Scan for the cell matching the given text and deliver its (x, y) coordinate at center. 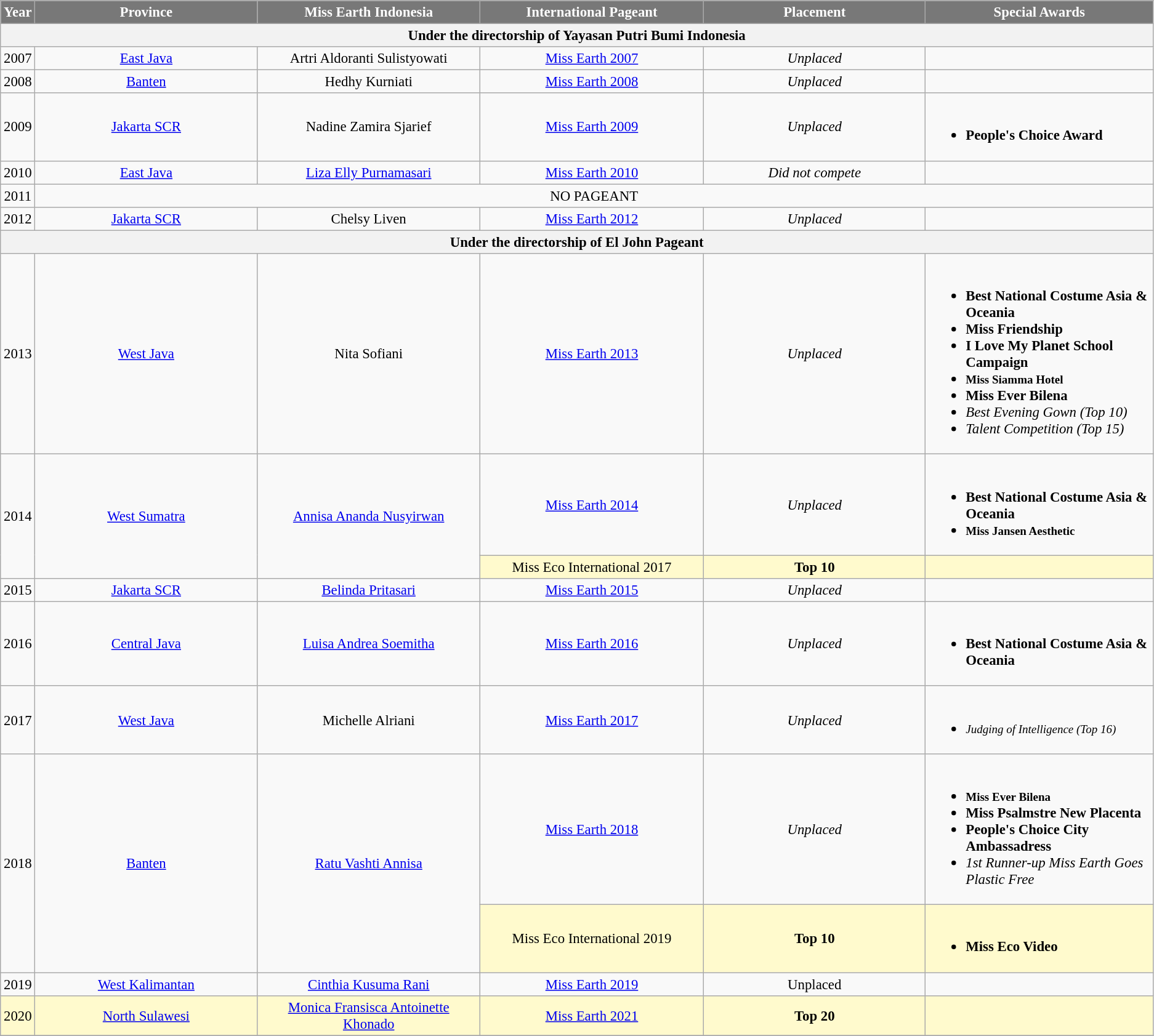
Miss Earth 2013 (591, 354)
2009 (18, 127)
West Kalimantan (147, 984)
Miss Earth 2017 (591, 720)
Miss Earth 2009 (591, 127)
Best National Costume Asia & OceaniaMiss Jansen Aesthetic (1039, 505)
Miss Eco International 2019 (591, 939)
Miss Ever BilenaMiss Psalmstre New PlacentaPeople's Choice City Ambassadress1st Runner-up Miss Earth Goes Plastic Free (1039, 830)
Best National Costume Asia & Oceania (1039, 644)
Miss Earth 2007 (591, 58)
North Sulawesi (147, 1016)
Miss Earth 2016 (591, 644)
Province (147, 12)
Chelsy Liven (369, 219)
2010 (18, 172)
2019 (18, 984)
Judging of Intelligence (Top 16) (1039, 720)
People's Choice Award (1039, 127)
Artri Aldoranti Sulistyowati (369, 58)
Miss Earth 2015 (591, 590)
Hedhy Kurniati (369, 82)
Nita Sofiani (369, 354)
2018 (18, 863)
Luisa Andrea Soemitha (369, 644)
Miss Earth 2008 (591, 82)
International Pageant (591, 12)
Michelle Alriani (369, 720)
Miss Earth 2021 (591, 1016)
2020 (18, 1016)
Miss Earth 2018 (591, 830)
Miss Eco Video (1039, 939)
Miss Earth Indonesia (369, 12)
Miss Earth 2010 (591, 172)
2007 (18, 58)
Liza Elly Purnamasari (369, 172)
Miss Earth 2019 (591, 984)
Placement (815, 12)
2011 (18, 196)
Central Java (147, 644)
Under the directorship of Yayasan Putri Bumi Indonesia (577, 36)
Under the directorship of El John Pageant (577, 242)
2017 (18, 720)
Did not compete (815, 172)
Miss Eco International 2017 (591, 567)
Monica Fransisca Antoinette Khonado (369, 1016)
2014 (18, 516)
Year (18, 12)
Belinda Pritasari (369, 590)
Nadine Zamira Sjarief (369, 127)
West Sumatra (147, 516)
Miss Earth 2012 (591, 219)
NO PAGEANT (594, 196)
2016 (18, 644)
Top 20 (815, 1016)
Cinthia Kusuma Rani (369, 984)
2008 (18, 82)
Special Awards (1039, 12)
Miss Earth 2014 (591, 505)
Annisa Ananda Nusyirwan (369, 516)
Ratu Vashti Annisa (369, 863)
2012 (18, 219)
2015 (18, 590)
2013 (18, 354)
